Extract the (X, Y) coordinate from the center of the cell holding the provided text.  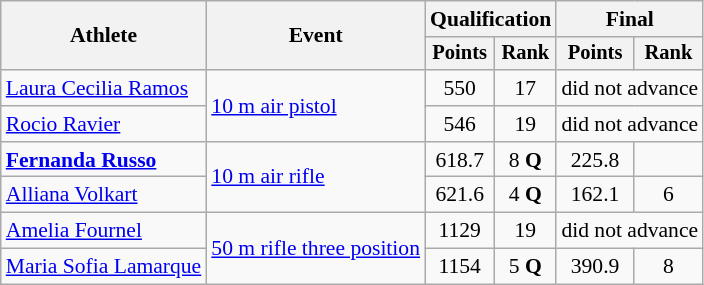
50 m rifle three position (316, 248)
5 Q (525, 267)
8 (668, 267)
Maria Sofia Lamarque (104, 267)
Athlete (104, 36)
17 (525, 88)
Final (630, 19)
Rocio Ravier (104, 124)
618.7 (460, 160)
6 (668, 195)
10 m air pistol (316, 106)
1129 (460, 231)
Laura Cecilia Ramos (104, 88)
Alliana Volkart (104, 195)
1154 (460, 267)
390.9 (594, 267)
Event (316, 36)
Fernanda Russo (104, 160)
550 (460, 88)
225.8 (594, 160)
10 m air rifle (316, 178)
4 Q (525, 195)
162.1 (594, 195)
Amelia Fournel (104, 231)
621.6 (460, 195)
Qualification (490, 19)
8 Q (525, 160)
546 (460, 124)
